From the cell containing the given text, extract its center point as [x, y] coordinate. 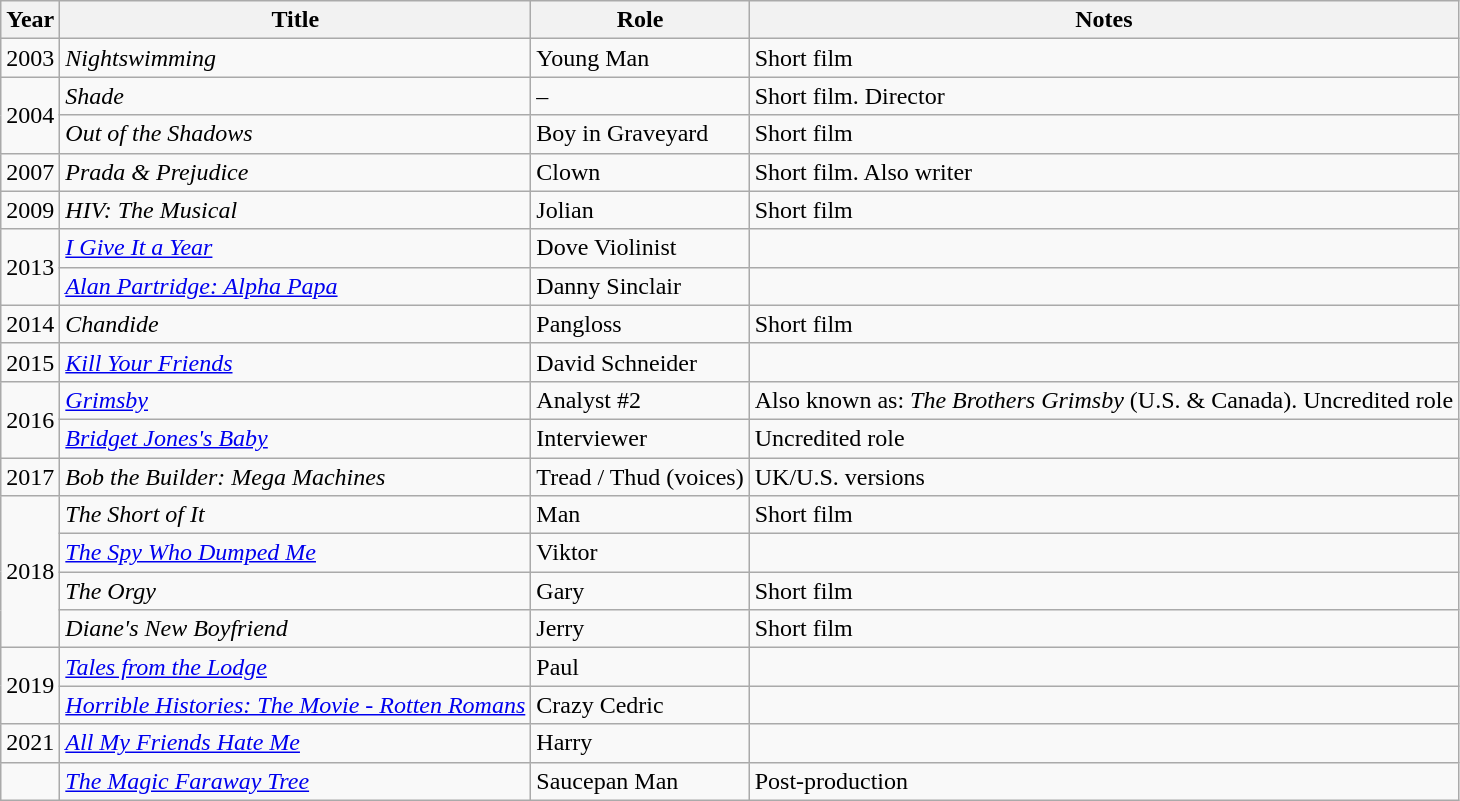
Shade [296, 96]
2003 [30, 58]
2016 [30, 419]
Title [296, 20]
Alan Partridge: Alpha Papa [296, 286]
Bridget Jones's Baby [296, 438]
2019 [30, 686]
Dove Violinist [640, 248]
Diane's New Boyfriend [296, 629]
Saucepan Man [640, 781]
Role [640, 20]
Viktor [640, 553]
Kill Your Friends [296, 362]
Man [640, 515]
HIV: The Musical [296, 210]
Chandide [296, 324]
Danny Sinclair [640, 286]
Post-production [1104, 781]
Gary [640, 591]
Prada & Prejudice [296, 172]
Year [30, 20]
I Give It a Year [296, 248]
2013 [30, 267]
All My Friends Hate Me [296, 743]
Jerry [640, 629]
Boy in Graveyard [640, 134]
2004 [30, 115]
The Short of It [296, 515]
2021 [30, 743]
Grimsby [296, 400]
The Spy Who Dumped Me [296, 553]
Tales from the Lodge [296, 667]
Short film. Also writer [1104, 172]
Tread / Thud (voices) [640, 477]
2009 [30, 210]
Uncredited role [1104, 438]
The Orgy [296, 591]
Paul [640, 667]
Horrible Histories: The Movie - Rotten Romans [296, 705]
UK/U.S. versions [1104, 477]
– [640, 96]
Interviewer [640, 438]
Nightswimming [296, 58]
2015 [30, 362]
2018 [30, 572]
2007 [30, 172]
Young Man [640, 58]
Clown [640, 172]
Short film. Director [1104, 96]
Jolian [640, 210]
2017 [30, 477]
Out of the Shadows [296, 134]
Harry [640, 743]
David Schneider [640, 362]
Notes [1104, 20]
Analyst #2 [640, 400]
Crazy Cedric [640, 705]
Bob the Builder: Mega Machines [296, 477]
The Magic Faraway Tree [296, 781]
2014 [30, 324]
Also known as: The Brothers Grimsby (U.S. & Canada). Uncredited role [1104, 400]
Pangloss [640, 324]
